Locate the cell with the specified text and output its [X, Y] center coordinate. 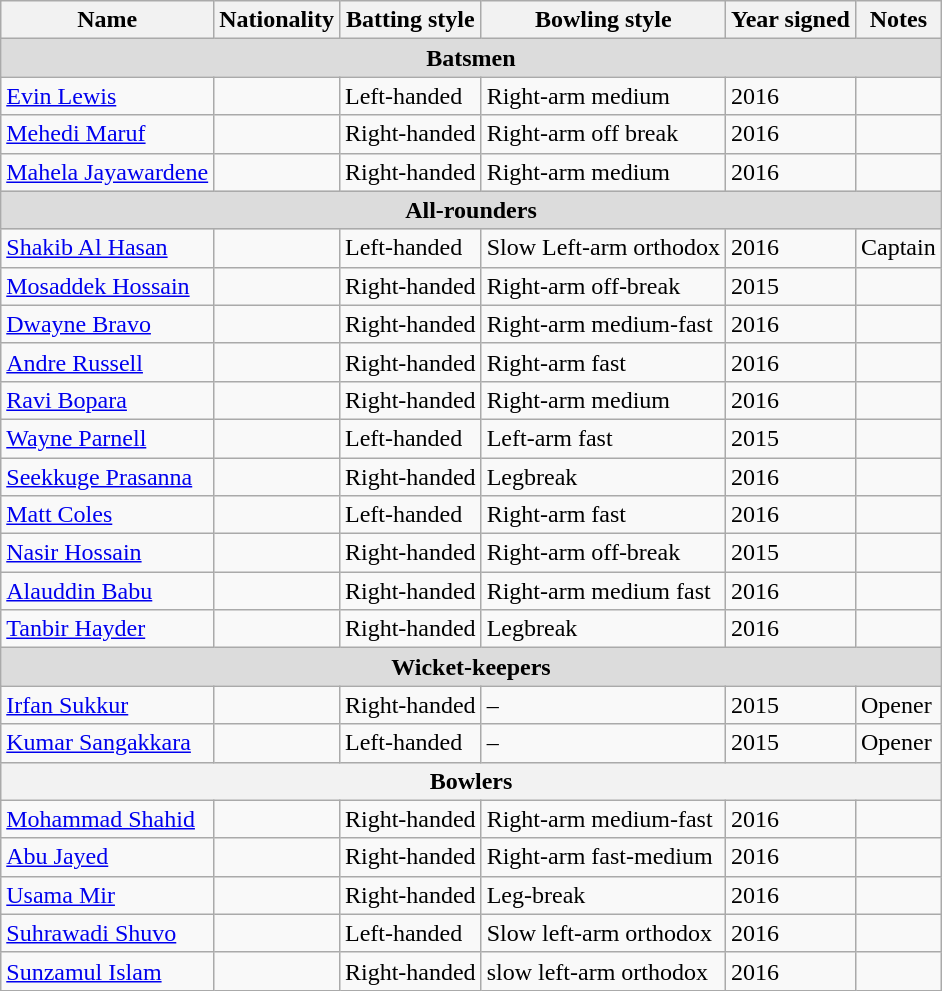
Notes [898, 20]
Batting style [410, 20]
Name [108, 20]
Evin Lewis [108, 96]
Year signed [791, 20]
Sunzamul Islam [108, 971]
Right-arm medium fast [603, 591]
Andre Russell [108, 362]
Nasir Hossain [108, 553]
Kumar Sangakkara [108, 743]
Wayne Parnell [108, 438]
Nationality [277, 20]
Bowling style [603, 20]
slow left-arm orthodox [603, 971]
Shakib Al Hasan [108, 248]
Mehedi Maruf [108, 134]
Wicket-keepers [471, 667]
Batsmen [471, 58]
Suhrawadi Shuvo [108, 933]
Right-arm off break [603, 134]
Left-arm fast [603, 438]
Usama Mir [108, 895]
All-rounders [471, 210]
Tanbir Hayder [108, 629]
Mahela Jayawardene [108, 172]
Dwayne Bravo [108, 324]
Irfan Sukkur [108, 705]
Slow left-arm orthodox [603, 933]
Bowlers [471, 781]
Abu Jayed [108, 857]
Mosaddek Hossain [108, 286]
Leg-break [603, 895]
Right-arm fast-medium [603, 857]
Mohammad Shahid [108, 819]
Seekkuge Prasanna [108, 477]
Matt Coles [108, 515]
Alauddin Babu [108, 591]
Slow Left-arm orthodox [603, 248]
Captain [898, 248]
Ravi Bopara [108, 400]
